Return (X, Y) of the center of cell containing provided text 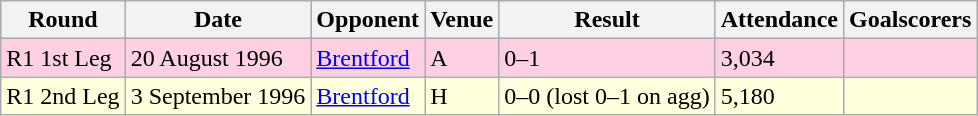
A (462, 58)
Result (607, 20)
20 August 1996 (218, 58)
Date (218, 20)
Round (63, 20)
R1 2nd Leg (63, 96)
H (462, 96)
Goalscorers (910, 20)
Attendance (779, 20)
R1 1st Leg (63, 58)
3,034 (779, 58)
3 September 1996 (218, 96)
Opponent (368, 20)
0–0 (lost 0–1 on agg) (607, 96)
0–1 (607, 58)
Venue (462, 20)
5,180 (779, 96)
